Return (x, y) of the center of cell containing provided text 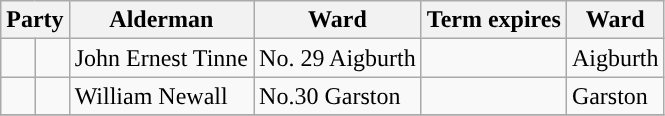
No. 29 Aigburth (338, 58)
Alderman (161, 20)
John Ernest Tinne (161, 58)
Term expires (494, 20)
Party (35, 20)
Aigburth (615, 58)
No.30 Garston (338, 96)
Garston (615, 96)
William Newall (161, 96)
